Search for the cell housing the specified text and yield its (x, y) center coordinate. 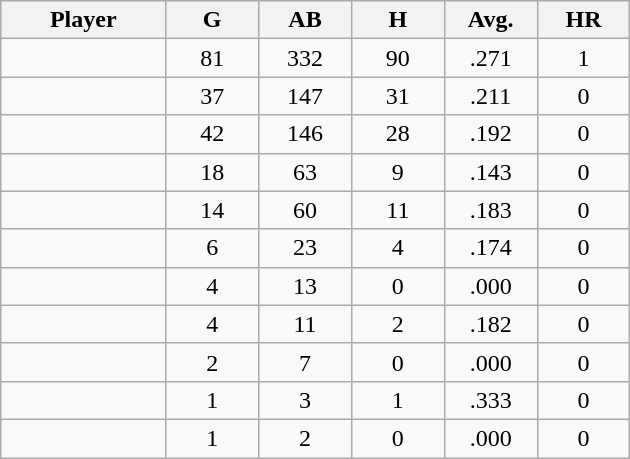
81 (212, 58)
H (398, 20)
HR (584, 20)
.183 (490, 210)
63 (306, 172)
31 (398, 96)
.211 (490, 96)
13 (306, 286)
G (212, 20)
60 (306, 210)
90 (398, 58)
.182 (490, 324)
.143 (490, 172)
Avg. (490, 20)
.192 (490, 134)
Player (84, 20)
3 (306, 400)
23 (306, 248)
147 (306, 96)
9 (398, 172)
332 (306, 58)
.174 (490, 248)
AB (306, 20)
.333 (490, 400)
18 (212, 172)
42 (212, 134)
28 (398, 134)
14 (212, 210)
37 (212, 96)
.271 (490, 58)
146 (306, 134)
7 (306, 362)
6 (212, 248)
